Identify which cell holds the provided text, then report its [X, Y] central coordinate. 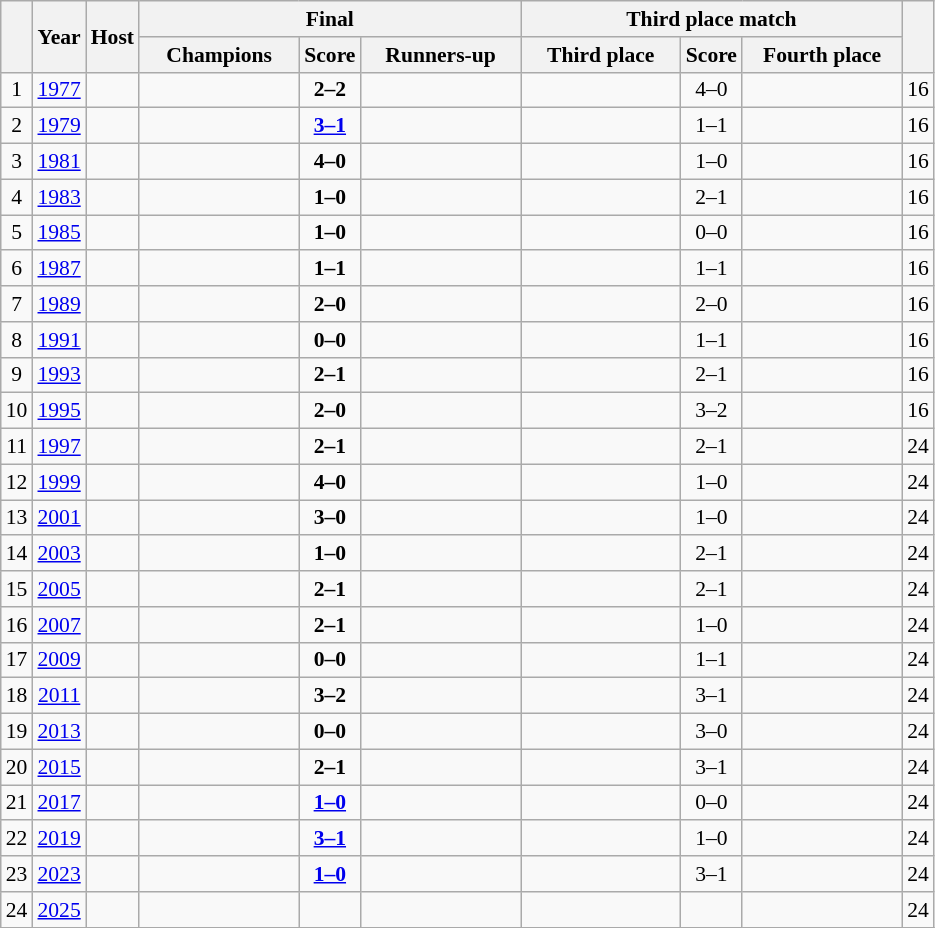
2023 [58, 874]
17 [17, 660]
Champions [219, 55]
2005 [58, 589]
2017 [58, 803]
1987 [58, 269]
2–2 [330, 90]
3 [17, 162]
1983 [58, 197]
8 [17, 340]
1977 [58, 90]
2 [17, 126]
2001 [58, 518]
5 [17, 233]
4 [17, 197]
1991 [58, 340]
2007 [58, 625]
1985 [58, 233]
Host [112, 36]
11 [17, 447]
1997 [58, 447]
1999 [58, 482]
1981 [58, 162]
20 [17, 767]
2019 [58, 839]
13 [17, 518]
14 [17, 554]
6 [17, 269]
18 [17, 696]
9 [17, 375]
10 [17, 411]
15 [17, 589]
1989 [58, 304]
1993 [58, 375]
Third place match [712, 19]
1995 [58, 411]
1 [17, 90]
2015 [58, 767]
21 [17, 803]
Third place [601, 55]
2025 [58, 910]
Runners-up [440, 55]
2013 [58, 732]
Final [330, 19]
22 [17, 839]
12 [17, 482]
Year [58, 36]
23 [17, 874]
7 [17, 304]
1979 [58, 126]
2011 [58, 696]
Fourth place [822, 55]
2009 [58, 660]
19 [17, 732]
2003 [58, 554]
